Return [X, Y] of the center of cell containing provided text 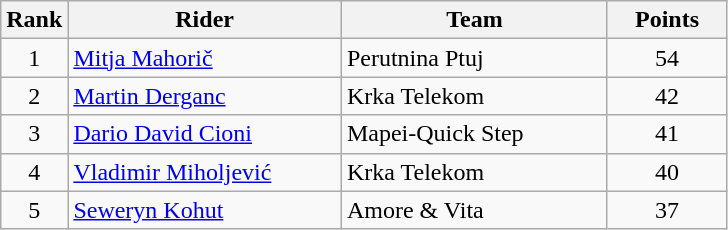
Mapei-Quick Step [474, 134]
Mitja Mahorič [205, 58]
5 [34, 210]
1 [34, 58]
Rider [205, 20]
42 [666, 96]
Vladimir Miholjević [205, 172]
Points [666, 20]
41 [666, 134]
4 [34, 172]
Seweryn Kohut [205, 210]
3 [34, 134]
Martin Derganc [205, 96]
Perutnina Ptuj [474, 58]
Dario David Cioni [205, 134]
Team [474, 20]
40 [666, 172]
37 [666, 210]
Rank [34, 20]
Amore & Vita [474, 210]
2 [34, 96]
54 [666, 58]
